For the text-containing cell, return its midpoint in (x, y) coordinate format. 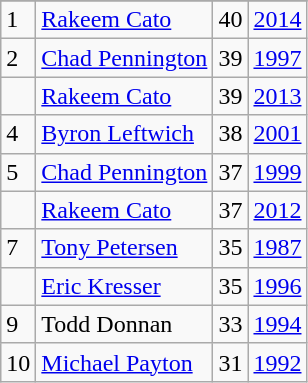
1 (18, 20)
38 (230, 134)
Tony Petersen (124, 248)
Eric Kresser (124, 286)
1987 (278, 248)
Byron Leftwich (124, 134)
10 (18, 362)
2014 (278, 20)
5 (18, 172)
1997 (278, 58)
1992 (278, 362)
Michael Payton (124, 362)
31 (230, 362)
1999 (278, 172)
1994 (278, 324)
2012 (278, 210)
33 (230, 324)
1996 (278, 286)
4 (18, 134)
2 (18, 58)
Todd Donnan (124, 324)
7 (18, 248)
9 (18, 324)
2013 (278, 96)
40 (230, 20)
2001 (278, 134)
